Locate the cell with the specified text and output its (X, Y) center coordinate. 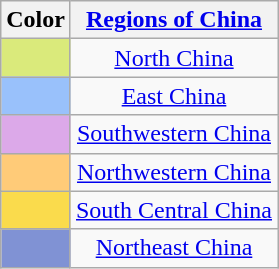
Northeast China (174, 248)
Color (36, 20)
Southwestern China (174, 134)
East China (174, 96)
North China (174, 58)
South Central China (174, 210)
Northwestern China (174, 172)
Regions of China (174, 20)
